For the text-containing cell, return its midpoint in (X, Y) coordinate format. 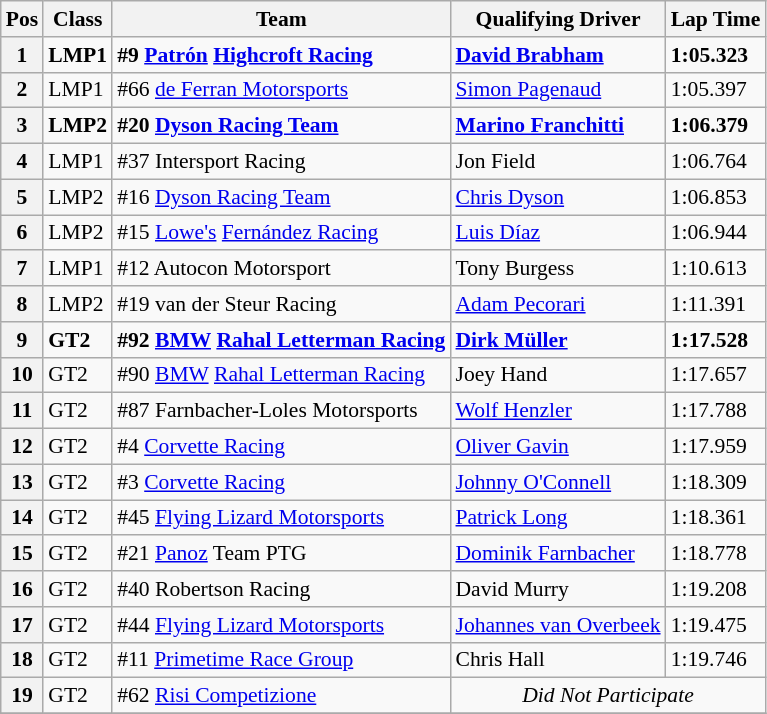
Jon Field (558, 162)
Dirk Müller (558, 340)
18 (22, 660)
1:19.475 (716, 625)
Joey Hand (558, 375)
#20 Dyson Racing Team (281, 126)
#66 de Ferran Motorsports (281, 90)
1 (22, 55)
13 (22, 482)
14 (22, 518)
#3 Corvette Racing (281, 482)
#62 Risi Competizione (281, 696)
2 (22, 90)
Lap Time (716, 19)
#40 Robertson Racing (281, 589)
12 (22, 447)
Chris Dyson (558, 197)
1:17.657 (716, 375)
16 (22, 589)
1:05.397 (716, 90)
1:19.746 (716, 660)
1:18.361 (716, 518)
1:19.208 (716, 589)
#19 van der Steur Racing (281, 304)
#12 Autocon Motorsport (281, 269)
#11 Primetime Race Group (281, 660)
#87 Farnbacher-Loles Motorsports (281, 411)
17 (22, 625)
1:18.309 (716, 482)
5 (22, 197)
1:10.613 (716, 269)
11 (22, 411)
Marino Franchitti (558, 126)
1:17.788 (716, 411)
7 (22, 269)
1:06.853 (716, 197)
15 (22, 554)
#9 Patrón Highcroft Racing (281, 55)
Pos (22, 19)
Dominik Farnbacher (558, 554)
8 (22, 304)
#90 BMW Rahal Letterman Racing (281, 375)
4 (22, 162)
#44 Flying Lizard Motorsports (281, 625)
Wolf Henzler (558, 411)
Chris Hall (558, 660)
1:17.528 (716, 340)
#21 Panoz Team PTG (281, 554)
Adam Pecorari (558, 304)
Team (281, 19)
19 (22, 696)
Did Not Participate (608, 696)
Oliver Gavin (558, 447)
1:05.323 (716, 55)
David Murry (558, 589)
Luis Díaz (558, 233)
Class (78, 19)
1:06.944 (716, 233)
Qualifying Driver (558, 19)
#45 Flying Lizard Motorsports (281, 518)
10 (22, 375)
1:06.379 (716, 126)
6 (22, 233)
#16 Dyson Racing Team (281, 197)
1:11.391 (716, 304)
Johannes van Overbeek (558, 625)
Simon Pagenaud (558, 90)
1:06.764 (716, 162)
#92 BMW Rahal Letterman Racing (281, 340)
9 (22, 340)
1:17.959 (716, 447)
#37 Intersport Racing (281, 162)
1:18.778 (716, 554)
#15 Lowe's Fernández Racing (281, 233)
3 (22, 126)
David Brabham (558, 55)
Johnny O'Connell (558, 482)
Patrick Long (558, 518)
#4 Corvette Racing (281, 447)
Tony Burgess (558, 269)
